Scan for the cell matching the given text and deliver its (x, y) coordinate at center. 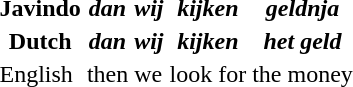
dan (107, 41)
wij (149, 41)
kijken (208, 41)
